Identify which cell holds the provided text, then report its [x, y] central coordinate. 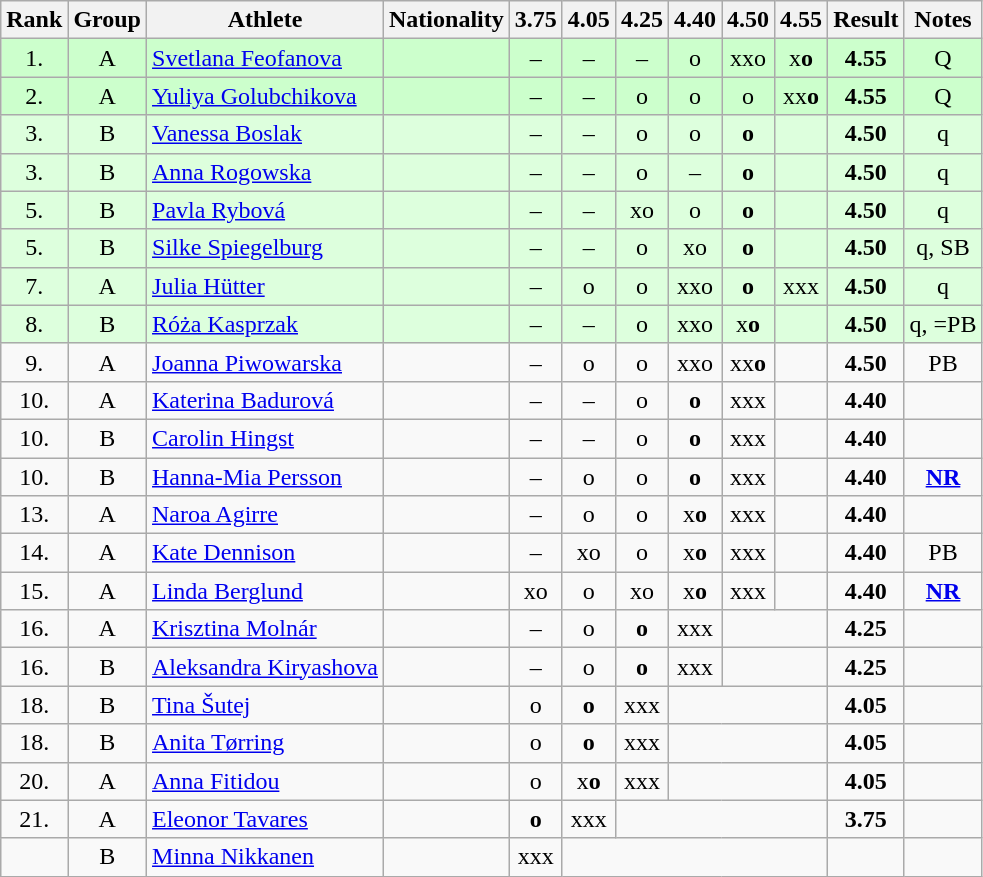
Group [108, 20]
1. [34, 58]
Athlete [266, 20]
Anita Tørring [266, 743]
q, =PB [943, 324]
Kate Dennison [266, 553]
Eleonor Tavares [266, 819]
Notes [943, 20]
9. [34, 362]
Róża Kasprzak [266, 324]
Svetlana Feofanova [266, 58]
Linda Berglund [266, 591]
Vanessa Boslak [266, 134]
15. [34, 591]
Anna Fitidou [266, 781]
8. [34, 324]
Pavla Rybová [266, 210]
Anna Rogowska [266, 172]
Carolin Hingst [266, 438]
Minna Nikkanen [266, 857]
13. [34, 515]
2. [34, 96]
Julia Hütter [266, 286]
q, SB [943, 248]
14. [34, 553]
Rank [34, 20]
Krisztina Molnár [266, 629]
Nationality [447, 20]
Tina Šutej [266, 705]
Naroa Agirre [266, 515]
Katerina Badurová [266, 400]
Silke Spiegelburg [266, 248]
Aleksandra Kiryashova [266, 667]
Hanna-Mia Persson [266, 477]
20. [34, 781]
21. [34, 819]
7. [34, 286]
Result [866, 20]
Yuliya Golubchikova [266, 96]
Joanna Piwowarska [266, 362]
